Determine the [x, y] coordinate at the center of the cell enclosing the given text.  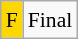
Final [50, 20]
F [12, 20]
